Return [X, Y] of the center of cell containing provided text 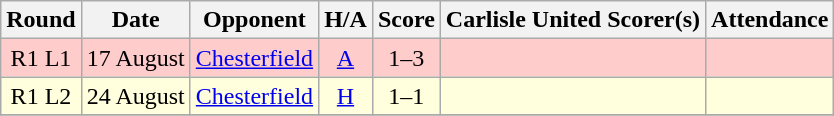
1–3 [406, 58]
H/A [346, 20]
Score [406, 20]
A [346, 58]
H [346, 96]
R1 L2 [41, 96]
1–1 [406, 96]
24 August [136, 96]
17 August [136, 58]
Carlisle United Scorer(s) [572, 20]
Date [136, 20]
Opponent [254, 20]
Round [41, 20]
Attendance [770, 20]
R1 L1 [41, 58]
